Determine the [X, Y] coordinate at the center of the cell enclosing the given text.  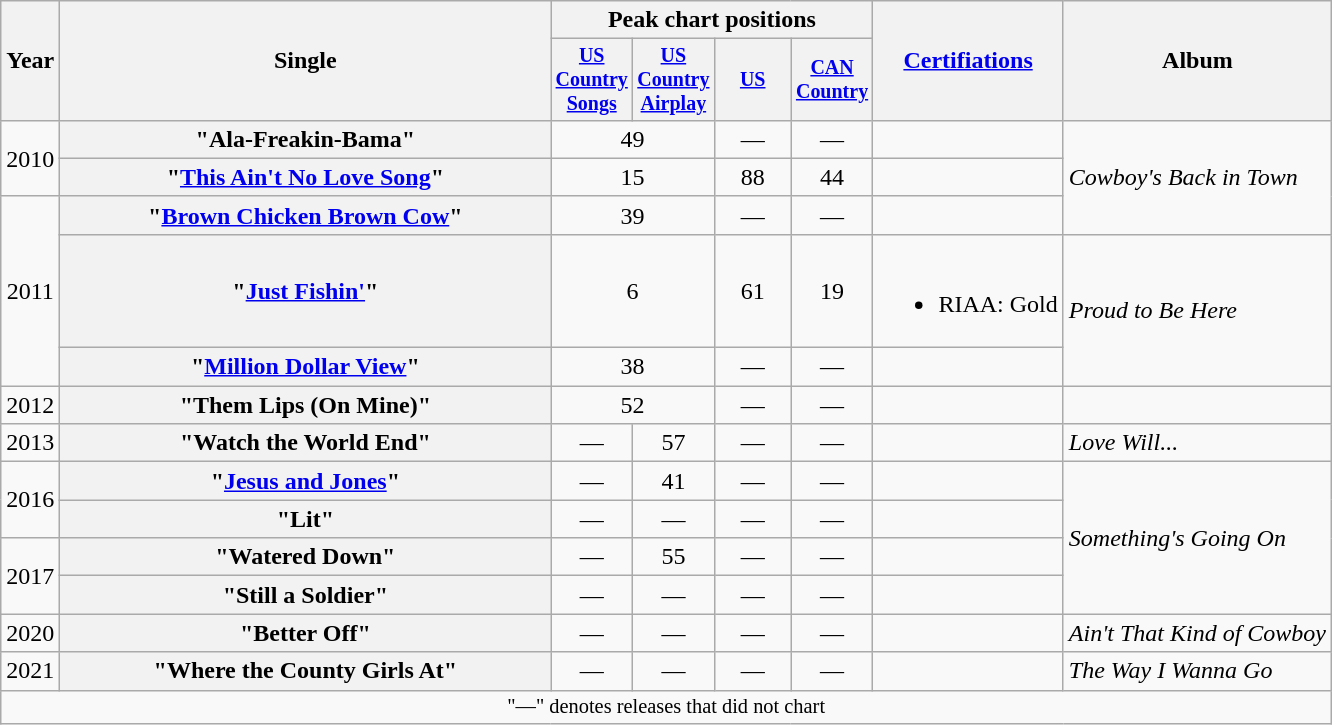
2016 [30, 500]
"Watered Down" [306, 557]
US [752, 80]
2017 [30, 576]
Ain't That Kind of Cowboy [1197, 633]
49 [632, 139]
Something's Going On [1197, 538]
"Where the County Girls At" [306, 671]
61 [752, 290]
6 [632, 290]
"Watch the World End" [306, 443]
"Ala-Freakin-Bama" [306, 139]
"Million Dollar View" [306, 367]
52 [632, 405]
15 [632, 177]
US Country Songs [592, 80]
"—" denotes releases that did not chart [666, 707]
"Better Off" [306, 633]
"Still a Soldier" [306, 595]
41 [674, 481]
CAN Country [832, 80]
US Country Airplay [674, 80]
"Jesus and Jones" [306, 481]
57 [674, 443]
2013 [30, 443]
Proud to Be Here [1197, 310]
88 [752, 177]
19 [832, 290]
"This Ain't No Love Song" [306, 177]
"Just Fishin'" [306, 290]
Cowboy's Back in Town [1197, 177]
2020 [30, 633]
38 [632, 367]
"Lit" [306, 519]
55 [674, 557]
"Brown Chicken Brown Cow" [306, 215]
44 [832, 177]
2011 [30, 290]
2010 [30, 158]
Love Will... [1197, 443]
2012 [30, 405]
Year [30, 61]
2021 [30, 671]
Peak chart positions [712, 20]
Album [1197, 61]
The Way I Wanna Go [1197, 671]
Certifiations [968, 61]
Single [306, 61]
RIAA: Gold [968, 290]
"Them Lips (On Mine)" [306, 405]
39 [632, 215]
